For the text-containing cell, return its midpoint in [X, Y] coordinate format. 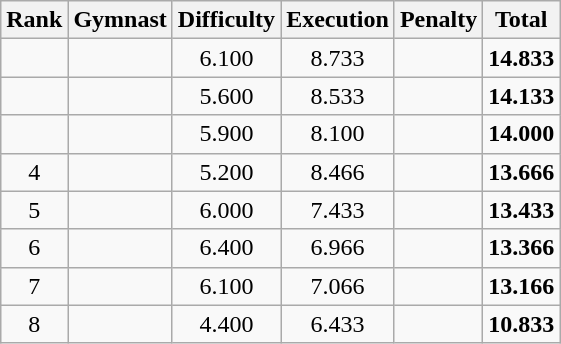
13.433 [522, 210]
Rank [34, 20]
7.066 [338, 286]
Penalty [438, 20]
14.833 [522, 58]
6.966 [338, 248]
14.133 [522, 96]
6.000 [226, 210]
10.833 [522, 324]
14.000 [522, 134]
13.366 [522, 248]
5.600 [226, 96]
5.900 [226, 134]
13.666 [522, 172]
4 [34, 172]
Execution [338, 20]
8.466 [338, 172]
8.733 [338, 58]
5 [34, 210]
Gymnast [120, 20]
Difficulty [226, 20]
4.400 [226, 324]
8.533 [338, 96]
8 [34, 324]
Total [522, 20]
6.400 [226, 248]
7.433 [338, 210]
8.100 [338, 134]
6 [34, 248]
7 [34, 286]
13.166 [522, 286]
6.433 [338, 324]
5.200 [226, 172]
